Determine the [X, Y] coordinate at the center of the cell enclosing the given text.  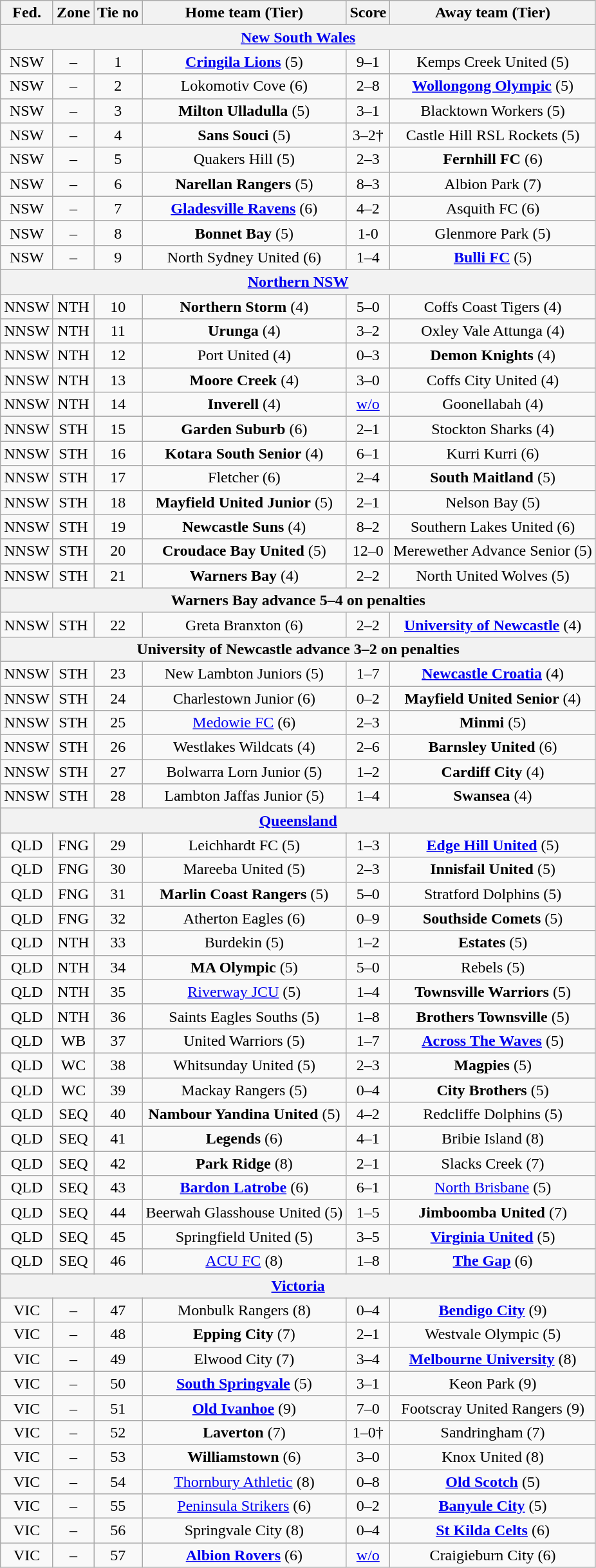
25 [118, 723]
47 [118, 1310]
Elwood City (7) [245, 1359]
Springvale City (8) [245, 1531]
Whitsunday United (5) [245, 1065]
45 [118, 1237]
Warners Bay (4) [245, 576]
22 [118, 624]
51 [118, 1408]
South Maitland (5) [493, 478]
56 [118, 1531]
Townsville Warriors (5) [493, 992]
Park Ridge (8) [245, 1163]
Merewether Advance Senior (5) [493, 551]
42 [118, 1163]
Away team (Tier) [493, 13]
Old Scotch (5) [493, 1481]
Craigieburn City (6) [493, 1555]
Wollongong Olympic (5) [493, 86]
8–2 [368, 527]
Laverton (7) [245, 1432]
Queensland [299, 821]
Atherton Eagles (6) [245, 918]
Bonnet Bay (5) [245, 233]
Sandringham (7) [493, 1432]
33 [118, 943]
New South Wales [299, 37]
7–0 [368, 1408]
Oxley Vale Attunga (4) [493, 331]
Fletcher (6) [245, 478]
3 [118, 111]
Tie no [118, 13]
Nelson Bay (5) [493, 502]
City Brothers (5) [493, 1090]
26 [118, 747]
Across The Waves (5) [493, 1041]
Thornbury Athletic (8) [245, 1481]
Melbourne University (8) [493, 1359]
8 [118, 233]
Greta Branxton (6) [245, 624]
38 [118, 1065]
54 [118, 1481]
19 [118, 527]
37 [118, 1041]
Old Ivanhoe (9) [245, 1408]
Jimboomba United (7) [493, 1212]
11 [118, 331]
Bardon Latrobe (6) [245, 1188]
Castle Hill RSL Rockets (5) [493, 135]
4 [118, 135]
Peninsula Strikers (6) [245, 1506]
Fed. [27, 13]
South Springvale (5) [245, 1383]
Quakers Hill (5) [245, 160]
12 [118, 356]
Brothers Townsville (5) [493, 1016]
0–3 [368, 356]
Garden Suburb (6) [245, 429]
55 [118, 1506]
31 [118, 894]
Mareeba United (5) [245, 870]
Minmi (5) [493, 723]
43 [118, 1188]
52 [118, 1432]
1–0† [368, 1432]
Monbulk Rangers (8) [245, 1310]
1-0 [368, 233]
Swansea (4) [493, 796]
Mackay Rangers (5) [245, 1090]
Milton Ulladulla (5) [245, 111]
Blacktown Workers (5) [493, 111]
Fernhill FC (6) [493, 160]
24 [118, 698]
Virginia United (5) [493, 1237]
Mayfield United Senior (4) [493, 698]
9 [118, 257]
University of Newcastle advance 3–2 on penalties [299, 649]
2–6 [368, 747]
New Lambton Juniors (5) [245, 673]
40 [118, 1115]
3–4 [368, 1359]
Magpies (5) [493, 1065]
57 [118, 1555]
Redcliffe Dolphins (5) [493, 1115]
Beerwah Glasshouse United (5) [245, 1212]
0–8 [368, 1481]
Bulli FC (5) [493, 257]
17 [118, 478]
Goonellabah (4) [493, 405]
Port United (4) [245, 356]
Saints Eagles Souths (5) [245, 1016]
32 [118, 918]
10 [118, 307]
18 [118, 502]
36 [118, 1016]
Cringila Lions (5) [245, 62]
Marlin Coast Rangers (5) [245, 894]
3–2 [368, 331]
Glenmore Park (5) [493, 233]
Innisfail United (5) [493, 870]
12–0 [368, 551]
Slacks Creek (7) [493, 1163]
1–3 [368, 845]
Burdekin (5) [245, 943]
50 [118, 1383]
North Brisbane (5) [493, 1188]
15 [118, 429]
Bolwarra Lorn Junior (5) [245, 772]
Barnsley United (6) [493, 747]
Westvale Olympic (5) [493, 1335]
Kotara South Senior (4) [245, 453]
Epping City (7) [245, 1335]
Springfield United (5) [245, 1237]
Northern Storm (4) [245, 307]
Knox United (8) [493, 1457]
35 [118, 992]
Westlakes Wildcats (4) [245, 747]
Kurri Kurri (6) [493, 453]
6 [118, 184]
Williamstown (6) [245, 1457]
3–5 [368, 1237]
44 [118, 1212]
41 [118, 1139]
8–3 [368, 184]
30 [118, 870]
Medowie FC (6) [245, 723]
Zone [73, 13]
Sans Souci (5) [245, 135]
21 [118, 576]
Cardiff City (4) [493, 772]
United Warriors (5) [245, 1041]
Warners Bay advance 5–4 on penalties [299, 600]
Inverell (4) [245, 405]
North Sydney United (6) [245, 257]
Newcastle Croatia (4) [493, 673]
49 [118, 1359]
Leichhardt FC (5) [245, 845]
1–5 [368, 1212]
46 [118, 1261]
23 [118, 673]
Asquith FC (6) [493, 208]
53 [118, 1457]
16 [118, 453]
Southside Comets (5) [493, 918]
WB [73, 1041]
2 [118, 86]
Footscray United Rangers (9) [493, 1408]
3–2† [368, 135]
9–1 [368, 62]
Legends (6) [245, 1139]
Southern Lakes United (6) [493, 527]
13 [118, 380]
Estates (5) [493, 943]
Edge Hill United (5) [493, 845]
Bribie Island (8) [493, 1139]
Moore Creek (4) [245, 380]
4–1 [368, 1139]
Stratford Dolphins (5) [493, 894]
Urunga (4) [245, 331]
Nambour Yandina United (5) [245, 1115]
North United Wolves (5) [493, 576]
0–9 [368, 918]
Score [368, 13]
Riverway JCU (5) [245, 992]
20 [118, 551]
7 [118, 208]
Northern NSW [299, 282]
Charlestown Junior (6) [245, 698]
Albion Rovers (6) [245, 1555]
48 [118, 1335]
Victoria [299, 1286]
Stockton Sharks (4) [493, 429]
ACU FC (8) [245, 1261]
The Gap (6) [493, 1261]
Bendigo City (9) [493, 1310]
Narellan Rangers (5) [245, 184]
St Kilda Celts (6) [493, 1531]
Mayfield United Junior (5) [245, 502]
27 [118, 772]
Newcastle Suns (4) [245, 527]
Coffs Coast Tigers (4) [493, 307]
Croudace Bay United (5) [245, 551]
Rebels (5) [493, 967]
Banyule City (5) [493, 1506]
1 [118, 62]
MA Olympic (5) [245, 967]
39 [118, 1090]
28 [118, 796]
29 [118, 845]
Albion Park (7) [493, 184]
14 [118, 405]
University of Newcastle (4) [493, 624]
Demon Knights (4) [493, 356]
5 [118, 160]
Home team (Tier) [245, 13]
Kemps Creek United (5) [493, 62]
34 [118, 967]
Keon Park (9) [493, 1383]
Lambton Jaffas Junior (5) [245, 796]
Coffs City United (4) [493, 380]
2–8 [368, 86]
Lokomotiv Cove (6) [245, 86]
2–4 [368, 478]
Gladesville Ravens (6) [245, 208]
